Pinpoint the cell where the given text exists, returning its [x, y] midpoint coordinate. 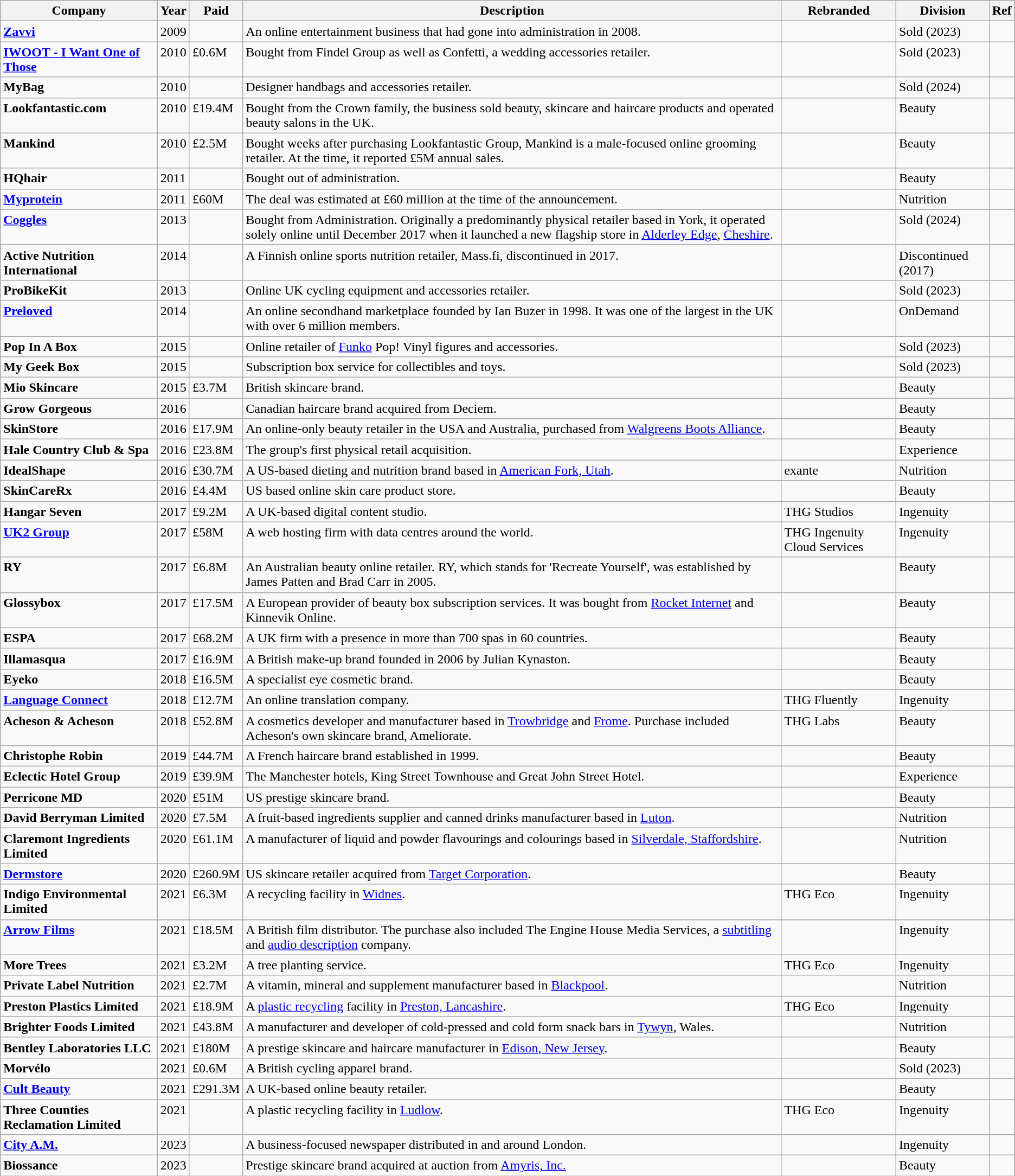
Bought from Findel Group as well as Confetti, a wedding accessories retailer. [512, 60]
IdealShape [79, 470]
A plastic recycling facility in Preston, Lancashire. [512, 1006]
Perricone MD [79, 797]
David Berryman Limited [79, 818]
RY [79, 575]
Illamasqua [79, 659]
Zavvi [79, 31]
An online entertainment business that had gone into administration in 2008. [512, 31]
A British make-up brand founded in 2006 by Julian Kynaston. [512, 659]
£2.5M [216, 151]
Subscription box service for collectibles and toys. [512, 367]
A fruit-based ingredients supplier and canned drinks manufacturer based in Luton. [512, 818]
£2.7M [216, 986]
£17.9M [216, 429]
Hale Country Club & Spa [79, 450]
£180M [216, 1047]
Eclectic Hotel Group [79, 777]
Description [512, 11]
Hangar Seven [79, 512]
Active Nutrition International [79, 263]
More Trees [79, 965]
Division [943, 11]
ESPA [79, 638]
UK2 Group [79, 539]
£60M [216, 199]
£16.9M [216, 659]
A vitamin, mineral and supplement manufacturer based in Blackpool. [512, 986]
Christophe Robin [79, 756]
Preston Plastics Limited [79, 1006]
Bought out of administration. [512, 178]
£16.5M [216, 679]
A tree planting service. [512, 965]
£58M [216, 539]
£52.8M [216, 728]
£3.2M [216, 965]
OnDemand [943, 318]
An online-only beauty retailer in the USA and Australia, purchased from Walgreens Boots Alliance. [512, 429]
An Australian beauty online retailer. RY, which stands for 'Recreate Yourself', was established by James Patten and Brad Carr in 2005. [512, 575]
THG Ingenuity Cloud Services [839, 539]
A cosmetics developer and manufacturer based in Trowbridge and Frome. Purchase included Acheson's own skincare brand, Ameliorate. [512, 728]
Morvélo [79, 1068]
A UK-based online beauty retailer. [512, 1089]
Bought weeks after purchasing Lookfantastic Group, Mankind is a male-focused online grooming retailer. At the time, it reported £5M annual sales. [512, 151]
A specialist eye cosmetic brand. [512, 679]
£68.2M [216, 638]
A British cycling apparel brand. [512, 1068]
Canadian haircare brand acquired from Deciem. [512, 408]
A French haircare brand established in 1999. [512, 756]
exante [839, 470]
IWOOT - I Want One of Those [79, 60]
Dermstore [79, 874]
The group's first physical retail acquisition. [512, 450]
Private Label Nutrition [79, 986]
The Manchester hotels, King Street Townhouse and Great John Street Hotel. [512, 777]
£18.9M [216, 1006]
HQhair [79, 178]
Designer handbags and accessories retailer. [512, 87]
£3.7M [216, 388]
£6.8M [216, 575]
Arrow Films [79, 937]
£51M [216, 797]
Mio Skincare [79, 388]
Company [79, 11]
Grow Gorgeous [79, 408]
THG Labs [839, 728]
A manufacturer and developer of cold-pressed and cold form snack bars in Tywyn, Wales. [512, 1027]
MyBag [79, 87]
£30.7M [216, 470]
Three Counties Reclamation Limited [79, 1116]
My Geek Box [79, 367]
The deal was estimated at £60 million at the time of the announcement. [512, 199]
Pop In A Box [79, 347]
Online retailer of Funko Pop! Vinyl figures and accessories. [512, 347]
Claremont Ingredients Limited [79, 846]
Glossybox [79, 610]
Acheson & Acheson [79, 728]
Online UK cycling equipment and accessories retailer. [512, 290]
£61.1M [216, 846]
SkinStore [79, 429]
Preloved [79, 318]
Year [174, 11]
US based online skin care product store. [512, 491]
Mankind [79, 151]
£9.2M [216, 512]
A UK-based digital content studio. [512, 512]
£43.8M [216, 1027]
US prestige skincare brand. [512, 797]
2009 [174, 31]
A recycling facility in Widnes. [512, 902]
£6.3M [216, 902]
A manufacturer of liquid and powder flavourings and colourings based in Silverdale, Staffordshire. [512, 846]
£291.3M [216, 1089]
Discontinued (2017) [943, 263]
British skincare brand. [512, 388]
£4.4M [216, 491]
An online secondhand marketplace founded by Ian Buzer in 1998. It was one of the largest in the UK with over 6 million members. [512, 318]
Biossance [79, 1166]
SkinCareRx [79, 491]
A business-focused newspaper distributed in and around London. [512, 1145]
£23.8M [216, 450]
A British film distributor. The purchase also included The Engine House Media Services, a subtitling and audio description company. [512, 937]
A plastic recycling facility in Ludlow. [512, 1116]
£18.5M [216, 937]
ProBikeKit [79, 290]
City A.M. [79, 1145]
US skincare retailer acquired from Target Corporation. [512, 874]
THG Studios [839, 512]
A web hosting firm with data centres around the world. [512, 539]
Cult Beauty [79, 1089]
£39.9M [216, 777]
Language Connect [79, 700]
Myprotein [79, 199]
Coggles [79, 227]
Rebranded [839, 11]
Brighter Foods Limited [79, 1027]
THG Fluently [839, 700]
A US-based dieting and nutrition brand based in American Fork, Utah. [512, 470]
An online translation company. [512, 700]
A UK firm with a presence in more than 700 spas in 60 countries. [512, 638]
£17.5M [216, 610]
A prestige skincare and haircare manufacturer in Edison, New Jersey. [512, 1047]
£12.7M [216, 700]
Eyeko [79, 679]
£7.5M [216, 818]
A European provider of beauty box subscription services. It was bought from Rocket Internet and Kinnevik Online. [512, 610]
Bentley Laboratories LLC [79, 1047]
Indigo Environmental Limited [79, 902]
A Finnish online sports nutrition retailer, Mass.fi, discontinued in 2017. [512, 263]
Ref [1002, 11]
£19.4M [216, 115]
£260.9M [216, 874]
Lookfantastic.com [79, 115]
£44.7M [216, 756]
Prestige skincare brand acquired at auction from Amyris, Inc. [512, 1166]
Paid [216, 11]
Bought from the Crown family, the business sold beauty, skincare and haircare products and operated beauty salons in the UK. [512, 115]
